Extract the (X, Y) coordinate from the center of the cell holding the provided text.  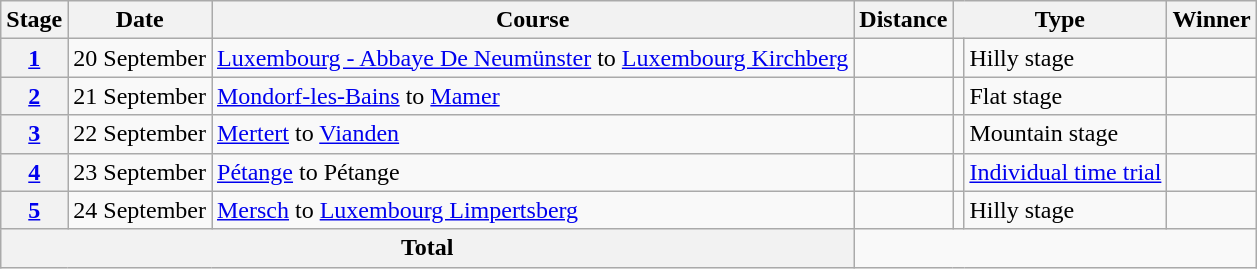
24 September (140, 210)
1 (34, 58)
Type (1060, 20)
Winner (1212, 20)
3 (34, 134)
21 September (140, 96)
Luxembourg - Abbaye De Neumünster to Luxembourg Kirchberg (533, 58)
Course (533, 20)
Mountain stage (1066, 134)
Individual time trial (1066, 172)
Mersch to Luxembourg Limpertsberg (533, 210)
Distance (904, 20)
4 (34, 172)
Mondorf-les-Bains to Mamer (533, 96)
23 September (140, 172)
22 September (140, 134)
Stage (34, 20)
5 (34, 210)
2 (34, 96)
Mertert to Vianden (533, 134)
Pétange to Pétange (533, 172)
20 September (140, 58)
Date (140, 20)
Flat stage (1066, 96)
Total (428, 248)
